Pinpoint the cell where the given text exists, returning its [x, y] midpoint coordinate. 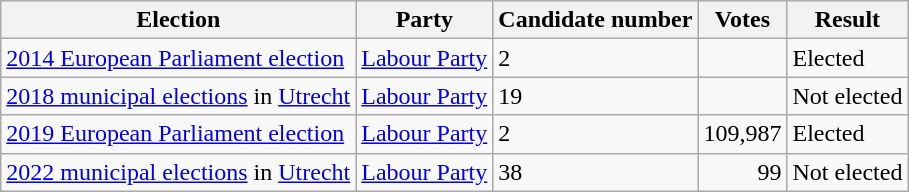
2022 municipal elections in Utrecht [178, 172]
Election [178, 20]
19 [596, 96]
Result [848, 20]
Party [424, 20]
Candidate number [596, 20]
109,987 [742, 134]
2019 European Parliament election [178, 134]
2018 municipal elections in Utrecht [178, 96]
99 [742, 172]
38 [596, 172]
Votes [742, 20]
2014 European Parliament election [178, 58]
